From the cell containing the given text, extract its center point as (x, y) coordinate. 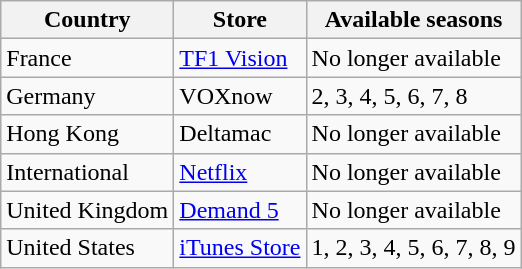
United States (88, 248)
VOXnow (240, 96)
France (88, 58)
Store (240, 20)
TF1 Vision (240, 58)
2, 3, 4, 5, 6, 7, 8 (414, 96)
Deltamac (240, 134)
Country (88, 20)
Hong Kong (88, 134)
iTunes Store (240, 248)
1, 2, 3, 4, 5, 6, 7, 8, 9 (414, 248)
International (88, 172)
Available seasons (414, 20)
Germany (88, 96)
Netflix (240, 172)
United Kingdom (88, 210)
Demand 5 (240, 210)
